For the text-containing cell, return its midpoint in (X, Y) coordinate format. 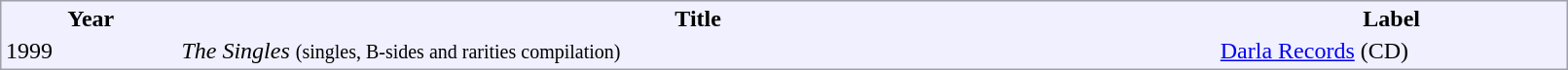
Darla Records (CD) (1392, 52)
Title (698, 18)
Year (90, 18)
1999 (90, 52)
Label (1392, 18)
The Singles (singles, B-sides and rarities compilation) (698, 52)
